Search for the cell housing the specified text and yield its [x, y] center coordinate. 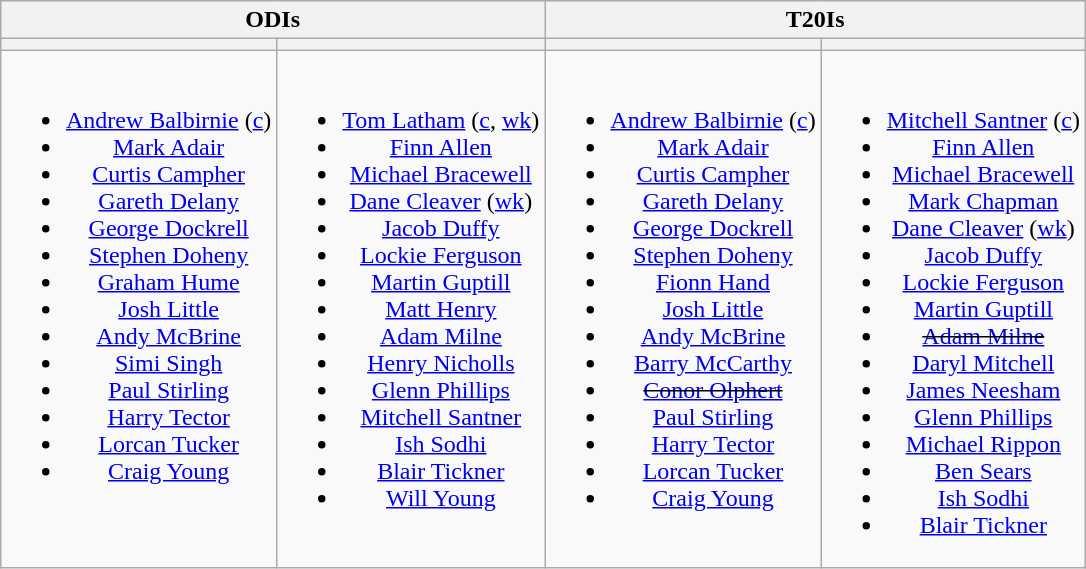
ODIs [272, 20]
T20Is [816, 20]
